Extract the [X, Y] coordinate from the center of the cell holding the provided text.  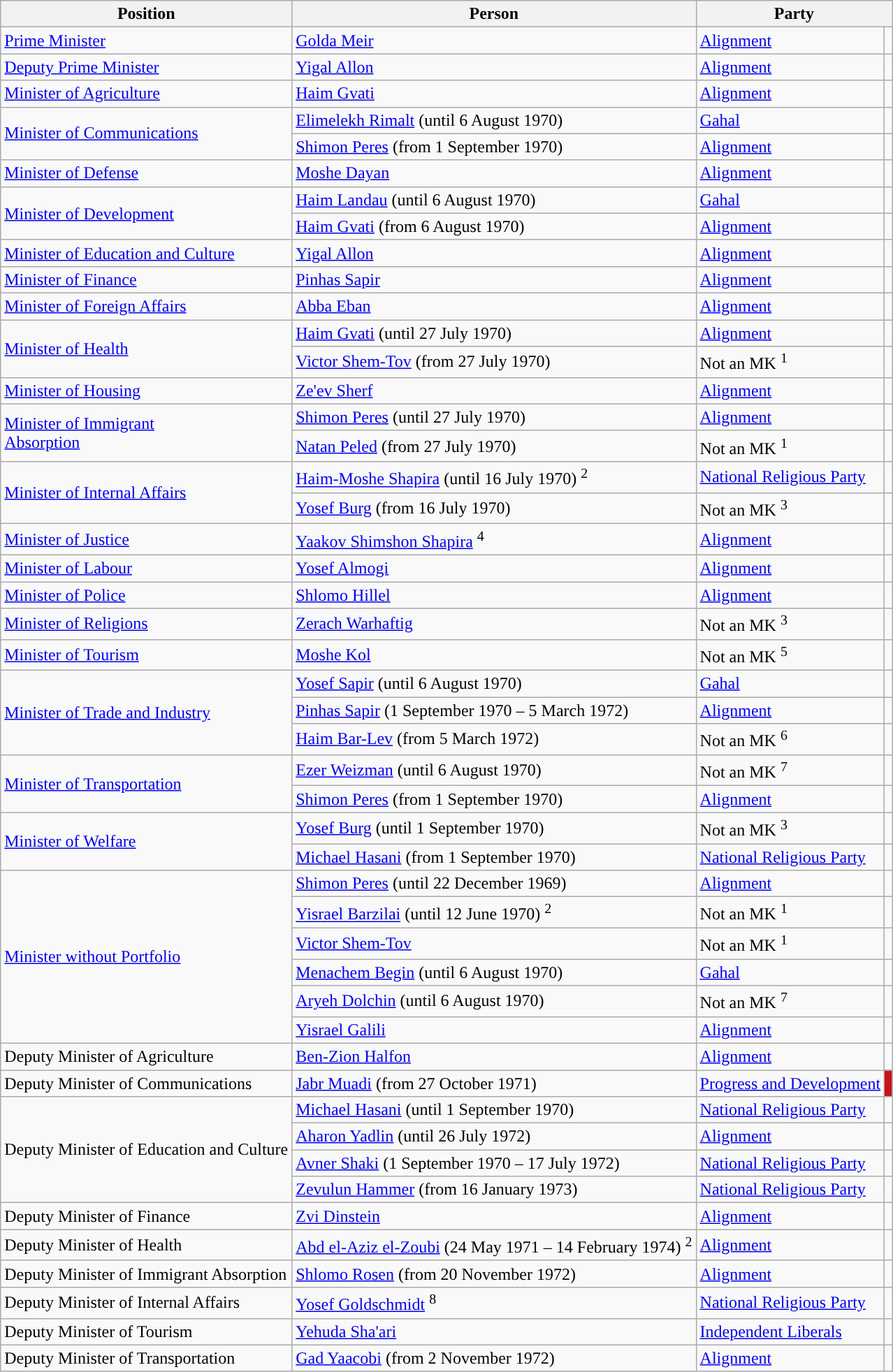
Haim Gvati (from 6 August 1970) [494, 226]
Gad Yaacobi (from 2 November 1972) [494, 1358]
Natan Peled (from 27 July 1970) [494, 446]
Minister of Internal Affairs [147, 493]
Michael Hasani (until 1 September 1970) [494, 1110]
Minister of Trade and Industry [147, 713]
Deputy Minister of Agriculture [147, 1056]
Minister of Communications [147, 133]
Haim Gvati (until 27 July 1970) [494, 333]
Pinhas Sapir (1 September 1970 – 5 March 1972) [494, 710]
Not an MK 5 [790, 655]
Minister of Finance [147, 279]
Minister of ImmigrantAbsorption [147, 433]
Deputy Minister of Internal Affairs [147, 1304]
Minister of Welfare [147, 841]
Haim Landau (until 6 August 1970) [494, 200]
Shimon Peres (until 27 July 1970) [494, 417]
Yaakov Shimshon Shapira 4 [494, 539]
Minister of Defense [147, 173]
Minister of Development [147, 213]
Minister of Housing [147, 391]
Ben-Zion Halfon [494, 1056]
Zvi Dinstein [494, 1216]
Golda Meir [494, 41]
Minister of Foreign Affairs [147, 306]
Minister of Health [147, 349]
Yosef Sapir (until 6 August 1970) [494, 684]
Haim Gvati [494, 94]
Minister of Police [147, 595]
Yisrael Galili [494, 1030]
Progress and Development [790, 1083]
Minister of Agriculture [147, 94]
Deputy Minister of Transportation [147, 1358]
Ze'ev Sherf [494, 391]
Minister of Labour [147, 568]
Victor Shem-Tov [494, 943]
Haim-Moshe Shapira (until 16 July 1970) 2 [494, 478]
Prime Minister [147, 41]
Minister of Justice [147, 539]
Deputy Minister of Tourism [147, 1331]
Pinhas Sapir [494, 279]
Elimelekh Rimalt (until 6 August 1970) [494, 120]
Position [147, 14]
Aryeh Dolchin (until 6 August 1970) [494, 1002]
Minister without Portfolio [147, 957]
Minister of Tourism [147, 655]
Menachem Begin (until 6 August 1970) [494, 972]
Avner Shaki (1 September 1970 – 17 July 1972) [494, 1163]
Deputy Minister of Education and Culture [147, 1150]
Minister of Transportation [147, 784]
Shlomo Rosen (from 20 November 1972) [494, 1274]
Yosef Almogi [494, 568]
Abd el-Aziz el-Zoubi (24 May 1971 – 14 February 1974) 2 [494, 1245]
Person [494, 14]
Minister of Religions [147, 625]
Michael Hasani (from 1 September 1970) [494, 857]
Moshe Dayan [494, 173]
Yisrael Barzilai (until 12 June 1970) 2 [494, 912]
Independent Liberals [790, 1331]
Haim Bar-Lev (from 5 March 1972) [494, 739]
Minister of Education and Culture [147, 253]
Shimon Peres (until 22 December 1969) [494, 884]
Zerach Warhaftig [494, 625]
Yehuda Sha'ari [494, 1331]
Abba Eban [494, 306]
Party [794, 14]
Deputy Minister of Immigrant Absorption [147, 1274]
Deputy Minister of Health [147, 1245]
Aharon Yadlin (until 26 July 1972) [494, 1137]
Not an MK 6 [790, 739]
Deputy Minister of Communications [147, 1083]
Deputy Prime Minister [147, 67]
Ezer Weizman (until 6 August 1970) [494, 770]
Yosef Burg (from 16 July 1970) [494, 509]
Moshe Kol [494, 655]
Yosef Burg (until 1 September 1970) [494, 829]
Shlomo Hillel [494, 595]
Victor Shem-Tov (from 27 July 1970) [494, 362]
Zevulun Hammer (from 16 January 1973) [494, 1190]
Deputy Minister of Finance [147, 1216]
Yosef Goldschmidt 8 [494, 1304]
Jabr Muadi (from 27 October 1971) [494, 1083]
